Extract the (X, Y) coordinate from the center of the cell holding the provided text.  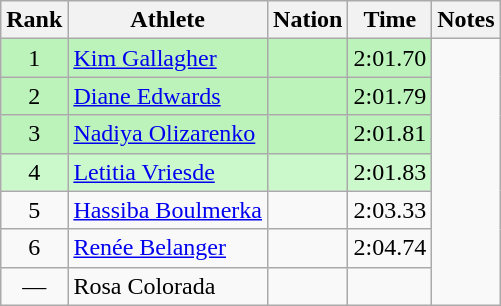
Athlete (168, 20)
3 (34, 134)
— (34, 286)
4 (34, 172)
Nation (308, 20)
2 (34, 96)
5 (34, 210)
1 (34, 58)
2:01.83 (390, 172)
Diane Edwards (168, 96)
2:04.74 (390, 248)
Rank (34, 20)
6 (34, 248)
2:03.33 (390, 210)
Time (390, 20)
Letitia Vriesde (168, 172)
Rosa Colorada (168, 286)
Hassiba Boulmerka (168, 210)
Renée Belanger (168, 248)
2:01.70 (390, 58)
Kim Gallagher (168, 58)
2:01.81 (390, 134)
2:01.79 (390, 96)
Nadiya Olizarenko (168, 134)
Notes (466, 20)
